From the cell containing the given text, extract its center point as (x, y) coordinate. 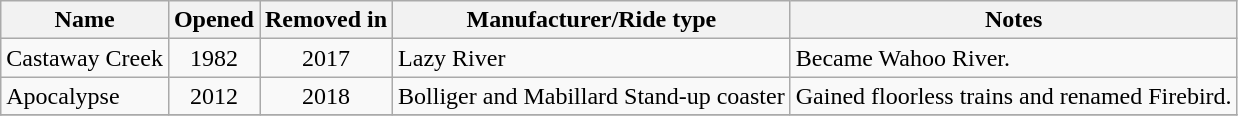
Removed in (326, 20)
Lazy River (592, 58)
Became Wahoo River. (1014, 58)
Notes (1014, 20)
Castaway Creek (85, 58)
Name (85, 20)
1982 (214, 58)
Gained floorless trains and renamed Firebird. (1014, 96)
Manufacturer/Ride type (592, 20)
Opened (214, 20)
2018 (326, 96)
2012 (214, 96)
2017 (326, 58)
Apocalypse (85, 96)
Bolliger and Mabillard Stand-up coaster (592, 96)
